From the cell containing the given text, extract its center point as [X, Y] coordinate. 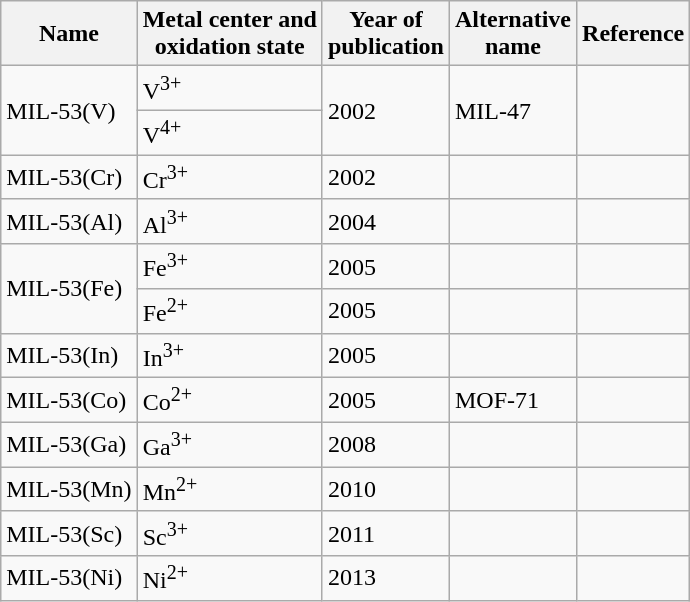
Year ofpublication [386, 34]
Name [69, 34]
MIL-53(Sc) [69, 534]
2013 [386, 578]
Ga3+ [230, 444]
MIL-53(Cr) [69, 178]
Al3+ [230, 222]
Metal center andoxidation state [230, 34]
MIL-53(V) [69, 110]
MIL-53(Ga) [69, 444]
MIL-47 [512, 110]
2010 [386, 490]
2011 [386, 534]
MIL-53(Fe) [69, 288]
2008 [386, 444]
Alternativename [512, 34]
Reference [634, 34]
V4+ [230, 132]
Fe2+ [230, 312]
Ni2+ [230, 578]
MIL-53(Al) [69, 222]
Co2+ [230, 400]
MOF-71 [512, 400]
MIL-53(In) [69, 356]
2004 [386, 222]
Fe3+ [230, 266]
MIL-53(Ni) [69, 578]
Sc3+ [230, 534]
MIL-53(Mn) [69, 490]
Cr3+ [230, 178]
MIL-53(Co) [69, 400]
In3+ [230, 356]
V3+ [230, 88]
Mn2+ [230, 490]
